Pinpoint the cell where the given text exists, returning its (x, y) midpoint coordinate. 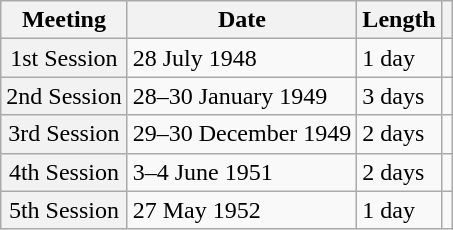
Date (242, 20)
Meeting (64, 20)
1st Session (64, 58)
3–4 June 1951 (242, 172)
29–30 December 1949 (242, 134)
28 July 1948 (242, 58)
2nd Session (64, 96)
28–30 January 1949 (242, 96)
4th Session (64, 172)
5th Session (64, 210)
3rd Session (64, 134)
Length (399, 20)
3 days (399, 96)
27 May 1952 (242, 210)
